Find where the given text appears and provide that cell's center as (x, y) coordinate. 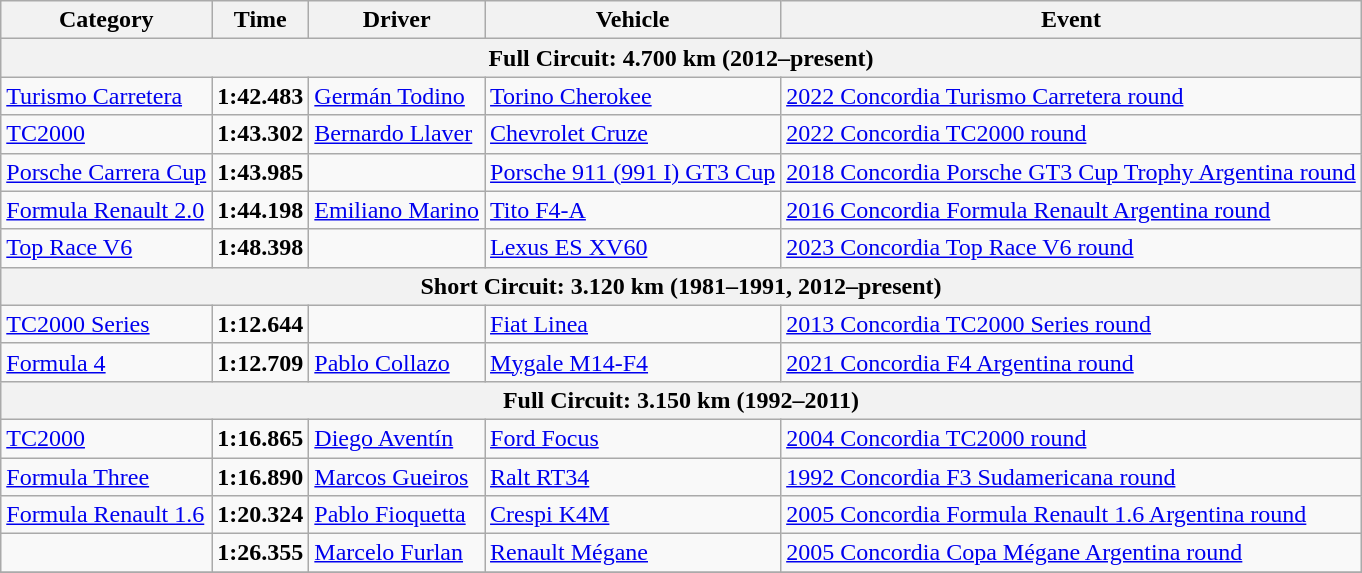
1:43.985 (260, 172)
2013 Concordia TC2000 Series round (1072, 324)
Emiliano Marino (397, 210)
Top Race V6 (106, 248)
2005 Concordia Formula Renault 1.6 Argentina round (1072, 515)
Lexus ES XV60 (633, 248)
Time (260, 20)
Category (106, 20)
Pablo Collazo (397, 362)
Ford Focus (633, 438)
Chevrolet Cruze (633, 134)
2022 Concordia Turismo Carretera round (1072, 96)
Crespi K4M (633, 515)
Germán Todino (397, 96)
1:12.644 (260, 324)
TC2000 Series (106, 324)
1:42.483 (260, 96)
1:44.198 (260, 210)
Driver (397, 20)
Turismo Carretera (106, 96)
Event (1072, 20)
1:20.324 (260, 515)
Porsche 911 (991 I) GT3 Cup (633, 172)
Formula Renault 2.0 (106, 210)
Renault Mégane (633, 553)
Ralt RT34 (633, 477)
1:48.398 (260, 248)
2018 Concordia Porsche GT3 Cup Trophy Argentina round (1072, 172)
Marcelo Furlan (397, 553)
1:43.302 (260, 134)
Diego Aventín (397, 438)
Marcos Gueiros (397, 477)
2022 Concordia TC2000 round (1072, 134)
2021 Concordia F4 Argentina round (1072, 362)
Tito F4-A (633, 210)
Full Circuit: 3.150 km (1992–2011) (681, 400)
1:16.890 (260, 477)
2023 Concordia Top Race V6 round (1072, 248)
Bernardo Llaver (397, 134)
Vehicle (633, 20)
1992 Concordia F3 Sudamericana round (1072, 477)
Full Circuit: 4.700 km (2012–present) (681, 58)
Mygale M14-F4 (633, 362)
1:12.709 (260, 362)
2016 Concordia Formula Renault Argentina round (1072, 210)
Formula Three (106, 477)
2004 Concordia TC2000 round (1072, 438)
Short Circuit: 3.120 km (1981–1991, 2012–present) (681, 286)
Formula Renault 1.6 (106, 515)
2005 Concordia Copa Mégane Argentina round (1072, 553)
1:16.865 (260, 438)
Formula 4 (106, 362)
1:26.355 (260, 553)
Porsche Carrera Cup (106, 172)
Pablo Fioquetta (397, 515)
Fiat Linea (633, 324)
Torino Cherokee (633, 96)
